Locate the cell with the specified text and output its [X, Y] center coordinate. 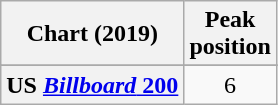
Peakposition [230, 34]
Chart (2019) [92, 34]
6 [230, 85]
US Billboard 200 [92, 85]
